Return (X, Y) of the center of cell containing provided text 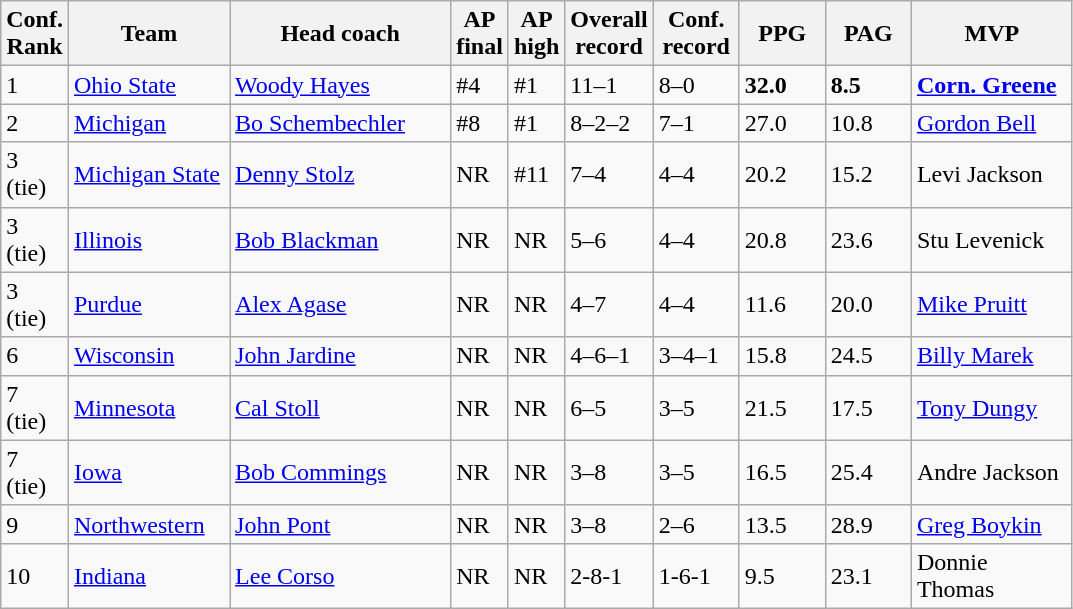
Northwestern (148, 524)
Minnesota (148, 408)
Levi Jackson (992, 174)
28.9 (868, 524)
Greg Boykin (992, 524)
Bob Blackman (340, 240)
Alex Agase (340, 304)
John Pont (340, 524)
20.2 (782, 174)
Bob Commings (340, 472)
6–5 (609, 408)
Gordon Bell (992, 123)
Cal Stoll (340, 408)
9 (35, 524)
Mike Pruitt (992, 304)
Conf. record (696, 34)
10 (35, 576)
7–4 (609, 174)
Bo Schembechler (340, 123)
2-8-1 (609, 576)
Iowa (148, 472)
#8 (480, 123)
PAG (868, 34)
15.2 (868, 174)
13.5 (782, 524)
1-6-1 (696, 576)
Overall record (609, 34)
11–1 (609, 85)
Woody Hayes (340, 85)
Michigan State (148, 174)
Team (148, 34)
Indiana (148, 576)
#4 (480, 85)
Tony Dungy (992, 408)
24.5 (868, 356)
AP final (480, 34)
Corn. Greene (992, 85)
1 (35, 85)
9.5 (782, 576)
3–4–1 (696, 356)
PPG (782, 34)
4–7 (609, 304)
Andre Jackson (992, 472)
Lee Corso (340, 576)
8.5 (868, 85)
25.4 (868, 472)
10.8 (868, 123)
7–1 (696, 123)
6 (35, 356)
27.0 (782, 123)
Donnie Thomas (992, 576)
15.8 (782, 356)
Stu Levenick (992, 240)
#11 (536, 174)
Head coach (340, 34)
MVP (992, 34)
16.5 (782, 472)
Ohio State (148, 85)
4–6–1 (609, 356)
20.8 (782, 240)
23.1 (868, 576)
Michigan (148, 123)
20.0 (868, 304)
Illinois (148, 240)
32.0 (782, 85)
21.5 (782, 408)
Purdue (148, 304)
Billy Marek (992, 356)
Denny Stolz (340, 174)
John Jardine (340, 356)
5–6 (609, 240)
Conf. Rank (35, 34)
8–0 (696, 85)
2–6 (696, 524)
8–2–2 (609, 123)
11.6 (782, 304)
2 (35, 123)
Wisconsin (148, 356)
23.6 (868, 240)
17.5 (868, 408)
AP high (536, 34)
